Find where the given text appears and provide that cell's center as (x, y) coordinate. 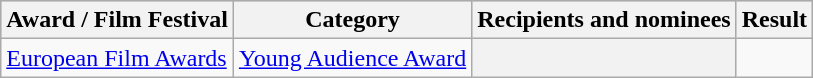
Recipients and nominees (604, 20)
Result (774, 20)
Award / Film Festival (118, 20)
Category (352, 20)
European Film Awards (118, 58)
Young Audience Award (352, 58)
